For the text-containing cell, return its midpoint in (x, y) coordinate format. 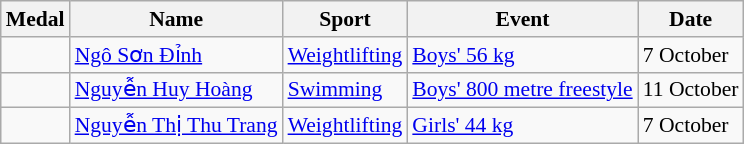
Boys' 56 kg (522, 55)
11 October (691, 90)
Name (176, 19)
Ngô Sơn Đỉnh (176, 55)
Event (522, 19)
Nguyễn Thị Thu Trang (176, 126)
Nguyễn Huy Hoàng (176, 90)
Date (691, 19)
Boys' 800 metre freestyle (522, 90)
Girls' 44 kg (522, 126)
Medal (36, 19)
Swimming (346, 90)
Sport (346, 19)
